Output the [X, Y] coordinate of the center of the cell containing the given text.  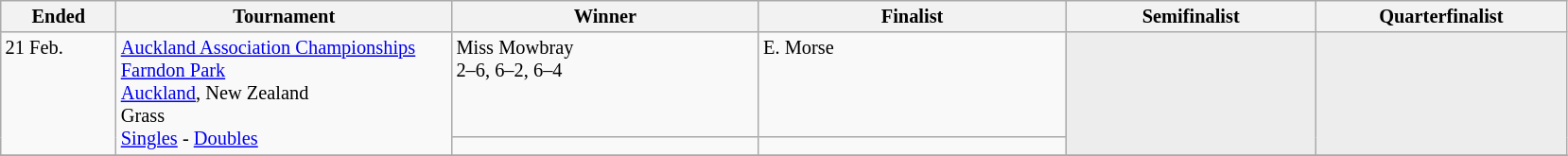
Auckland Association ChampionshipsFarndon ParkAuckland, New ZealandGrassSingles - Doubles [284, 94]
21 Feb. [59, 94]
Winner [605, 16]
Semifinalist [1192, 16]
Finalist [912, 16]
Tournament [284, 16]
Ended [59, 16]
Quarterfinalist [1441, 16]
E. Morse [912, 85]
Miss Mowbray 2–6, 6–2, 6–4 [605, 85]
